Search for the cell housing the specified text and yield its (x, y) center coordinate. 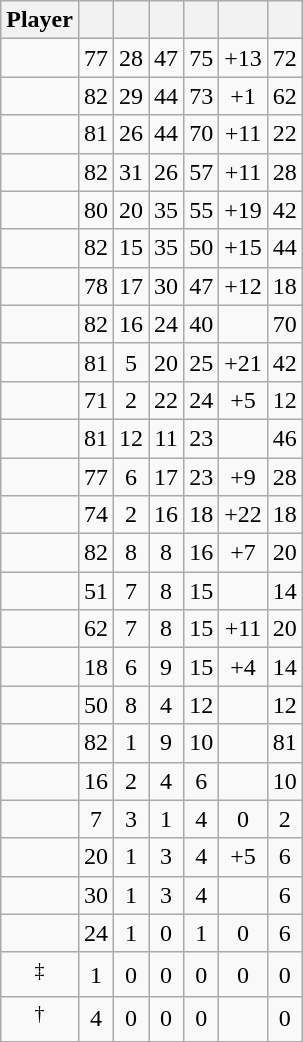
+4 (244, 667)
80 (96, 210)
71 (96, 400)
‡ (40, 974)
29 (132, 96)
5 (132, 362)
+7 (244, 553)
+19 (244, 210)
† (40, 1020)
75 (202, 58)
51 (96, 591)
73 (202, 96)
Player (40, 20)
72 (284, 58)
+15 (244, 248)
+13 (244, 58)
25 (202, 362)
57 (202, 172)
74 (96, 515)
+21 (244, 362)
40 (202, 324)
78 (96, 286)
+1 (244, 96)
+22 (244, 515)
31 (132, 172)
11 (166, 438)
55 (202, 210)
46 (284, 438)
+9 (244, 477)
+12 (244, 286)
